Return (x, y) of the center of cell containing provided text 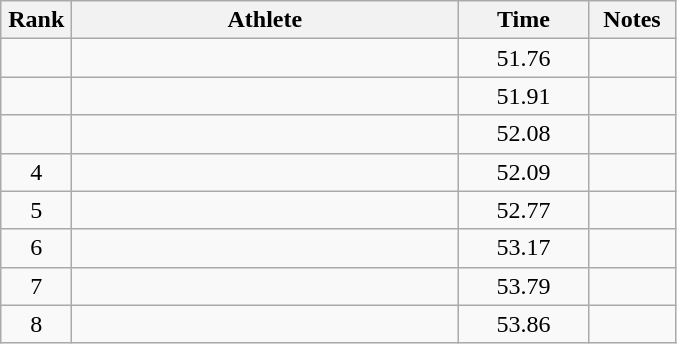
5 (36, 210)
4 (36, 172)
52.08 (524, 134)
8 (36, 324)
Rank (36, 20)
53.79 (524, 286)
52.77 (524, 210)
6 (36, 248)
7 (36, 286)
Notes (632, 20)
Time (524, 20)
51.76 (524, 58)
Athlete (265, 20)
51.91 (524, 96)
53.86 (524, 324)
53.17 (524, 248)
52.09 (524, 172)
